Extract the [X, Y] coordinate from the center of the cell holding the provided text.  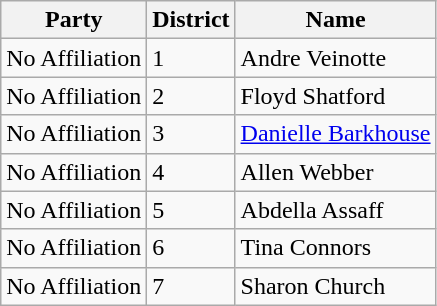
Abdella Assaff [336, 210]
District [191, 20]
Sharon Church [336, 286]
7 [191, 286]
3 [191, 134]
1 [191, 58]
2 [191, 96]
Andre Veinotte [336, 58]
Party [74, 20]
Floyd Shatford [336, 96]
4 [191, 172]
5 [191, 210]
Name [336, 20]
Allen Webber [336, 172]
Tina Connors [336, 248]
6 [191, 248]
Danielle Barkhouse [336, 134]
